Extract the [x, y] coordinate from the center of the cell holding the provided text.  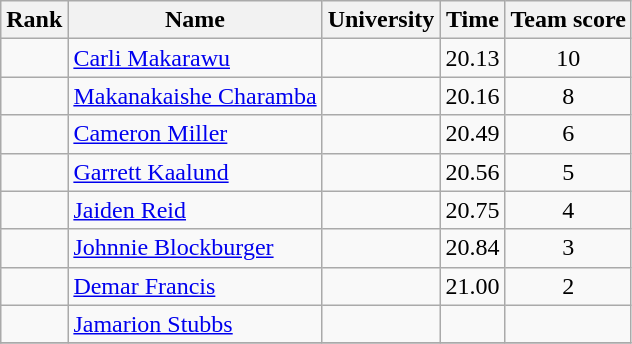
2 [568, 286]
6 [568, 134]
20.13 [472, 58]
20.84 [472, 248]
Demar Francis [195, 286]
20.75 [472, 210]
20.49 [472, 134]
Garrett Kaalund [195, 172]
Johnnie Blockburger [195, 248]
4 [568, 210]
Name [195, 20]
5 [568, 172]
Jaiden Reid [195, 210]
20.16 [472, 96]
Team score [568, 20]
3 [568, 248]
Rank [34, 20]
Carli Makarawu [195, 58]
University [381, 20]
20.56 [472, 172]
10 [568, 58]
Cameron Miller [195, 134]
Time [472, 20]
Makanakaishe Charamba [195, 96]
8 [568, 96]
Jamarion Stubbs [195, 324]
21.00 [472, 286]
